Detect which cell encompasses the target text, then output its [x, y] center coordinate. 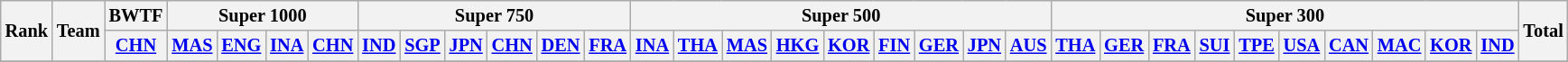
Total [1543, 31]
Super 500 [841, 15]
Super 750 [495, 15]
FIN [894, 46]
SUI [1215, 46]
CAN [1349, 46]
USA [1302, 46]
ENG [241, 46]
HKG [798, 46]
AUS [1028, 46]
Team [79, 31]
MAC [1399, 46]
Super 300 [1285, 15]
SGP [422, 46]
TPE [1257, 46]
Super 1000 [262, 15]
BWTF [136, 15]
DEN [561, 46]
Rank [27, 31]
